Find where the given text appears and provide that cell's center as (x, y) coordinate. 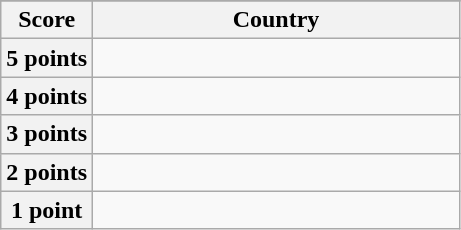
4 points (47, 96)
Country (276, 20)
1 point (47, 210)
5 points (47, 58)
Score (47, 20)
2 points (47, 172)
3 points (47, 134)
